Determine the (X, Y) coordinate at the center of the cell enclosing the given text.  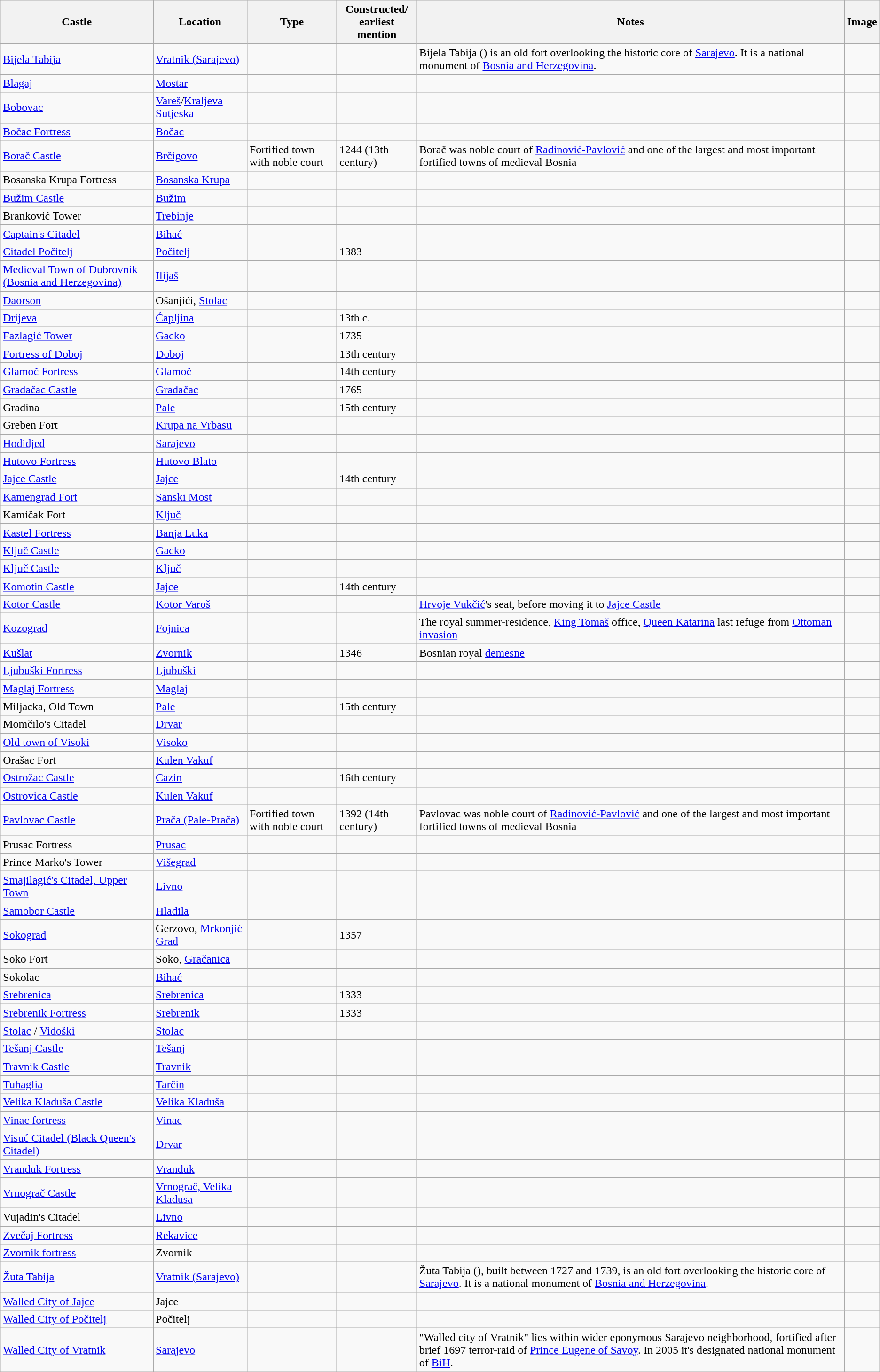
Gradina (77, 408)
Ostrožac Castle (77, 778)
Brčigovo (200, 156)
Visuć Citadel (Black Queen's Citadel) (77, 1144)
Trebinje (200, 216)
Old town of Visoki (77, 742)
Bočac (200, 132)
Gradačac (200, 390)
Hodidjed (77, 443)
Citadel Počitelj (77, 251)
Komotin Castle (77, 586)
Velika Kladuša (200, 1102)
Travnik (200, 1066)
1735 (377, 336)
Constructed/earliest mention (377, 22)
Zvečaj Fortress (77, 1235)
1383 (377, 251)
Location (200, 22)
Greben Fort (77, 425)
Walled City of Počitelj (77, 1319)
Fortress of Doboj (77, 354)
Pavlovac Castle (77, 820)
13th century (377, 354)
Srebrenik Fortress (77, 1013)
Gradačac Castle (77, 390)
Kamičak Fort (77, 515)
Walled City of Jajce (77, 1301)
Bosnian royal demesne (630, 653)
Soko, Gračanica (200, 959)
Gerzovo, Mrkonjić Grad (200, 935)
Vinac (200, 1120)
Bijela Tabija () is an old fort overlooking the historic core of Sarajevo. It is a national monument of Bosnia and Herzegovina. (630, 59)
Fazlagić Tower (77, 336)
Hrvoje Vukčić's seat, before moving it to Jajce Castle (630, 604)
Ošanjići, Stolac (200, 300)
Ćapljina (200, 318)
Sokograd (77, 935)
Višegrad (200, 862)
1357 (377, 935)
Ilijaš (200, 275)
Maglaj (200, 689)
Vinac fortress (77, 1120)
Stolac / Vidoški (77, 1031)
Captain's Citadel (77, 234)
Image (862, 22)
Prača (Pale-Prača) (200, 820)
Bobovac (77, 107)
1244 (13th century) (377, 156)
Tuhaglia (77, 1084)
Daorson (77, 300)
Prince Marko's Tower (77, 862)
Banja Luka (200, 533)
Zvornik fortress (77, 1253)
Kamengrad Fort (77, 497)
Smajilagić's Citadel, Upper Town (77, 886)
Travnik Castle (77, 1066)
Stolac (200, 1031)
1765 (377, 390)
Srebrenik (200, 1013)
Glamoč (200, 372)
Bosanska Krupa Fortress (77, 180)
Vrnograč Castle (77, 1193)
Kušlat (77, 653)
Borač Castle (77, 156)
Type (291, 22)
Mostar (200, 83)
Borač was noble court of Radinović-Pavlović and one of the largest and most important fortified towns of medieval Bosnia (630, 156)
Glamoč Fortress (77, 372)
Samobor Castle (77, 910)
Rekavice (200, 1235)
Hutovo Blato (200, 461)
Visoko (200, 742)
Sokolac (77, 977)
Medieval Town of Dubrovnik (Bosnia and Herzegovina) (77, 275)
Sanski Most (200, 497)
Drijeva (77, 318)
Blagaj (77, 83)
Fojnica (200, 629)
Vranduk Fortress (77, 1168)
Orašac Fort (77, 760)
13th c. (377, 318)
Vranduk (200, 1168)
Ljubuški Fortress (77, 671)
Tešanj Castle (77, 1049)
The royal summer-residence, King Tomaš office, Queen Katarina last refuge from Ottoman invasion (630, 629)
Miljacka, Old Town (77, 706)
Vrnograč, Velika Kladusa (200, 1193)
Prusac (200, 844)
Branković Tower (77, 216)
Maglaj Fortress (77, 689)
Walled City of Vratnik (77, 1350)
Bosanska Krupa (200, 180)
1392 (14th century) (377, 820)
Prusac Fortress (77, 844)
Bužim Castle (77, 198)
Bočac Fortress (77, 132)
Velika Kladuša Castle (77, 1102)
Momčilo's Citadel (77, 724)
Bužim (200, 198)
Kotor Castle (77, 604)
16th century (377, 778)
Doboj (200, 354)
Pavlovac was noble court of Radinović-Pavlović and one of the largest and most important fortified towns of medieval Bosnia (630, 820)
Krupa na Vrbasu (200, 425)
Tarčin (200, 1084)
Notes (630, 22)
Ostrovica Castle (77, 796)
Bijela Tabija (77, 59)
Kastel Fortress (77, 533)
Žuta Tabija (77, 1278)
Kotor Varoš (200, 604)
Soko Fort (77, 959)
Ljubuški (200, 671)
Hutovo Fortress (77, 461)
Jajce Castle (77, 479)
Tešanj (200, 1049)
Kozograd (77, 629)
1346 (377, 653)
Vareš/Kraljeva Sutjeska (200, 107)
Castle (77, 22)
Cazin (200, 778)
Vujadin's Citadel (77, 1217)
Hladila (200, 910)
